Identify which cell holds the provided text, then report its (X, Y) central coordinate. 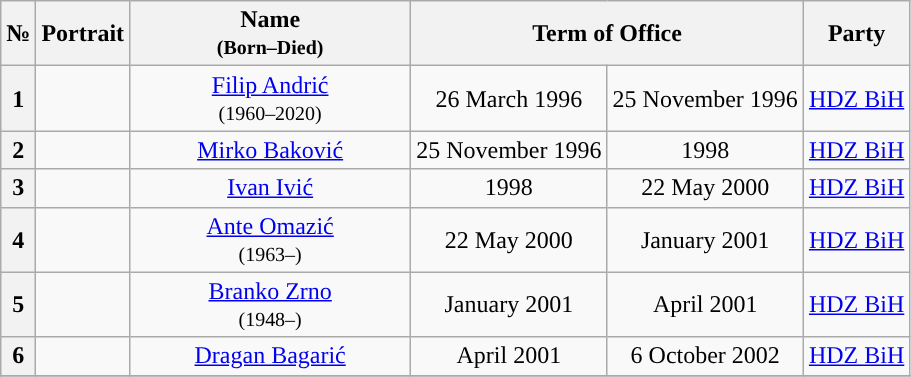
Filip Andrić(1960–2020) (270, 98)
3 (18, 188)
1 (18, 98)
Mirko Baković (270, 150)
Term of Office (608, 34)
Party (856, 34)
Dragan Bagarić (270, 356)
6 October 2002 (705, 356)
Ivan Ivić (270, 188)
Portrait (83, 34)
2 (18, 150)
Name(Born–Died) (270, 34)
5 (18, 304)
Ante Omazić(1963–) (270, 240)
Branko Zrno(1948–) (270, 304)
6 (18, 356)
№ (18, 34)
26 March 1996 (509, 98)
4 (18, 240)
